Pinpoint the cell where the given text exists, returning its [x, y] midpoint coordinate. 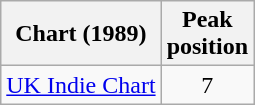
Peakposition [207, 34]
7 [207, 85]
Chart (1989) [81, 34]
UK Indie Chart [81, 85]
